Pinpoint the cell where the given text exists, returning its (x, y) midpoint coordinate. 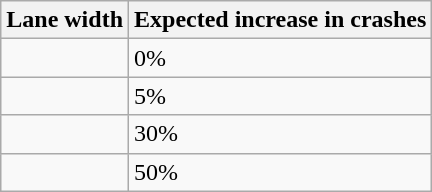
30% (280, 134)
0% (280, 58)
Expected increase in crashes (280, 20)
Lane width (65, 20)
5% (280, 96)
50% (280, 172)
